Locate the cell with the specified text and output its [x, y] center coordinate. 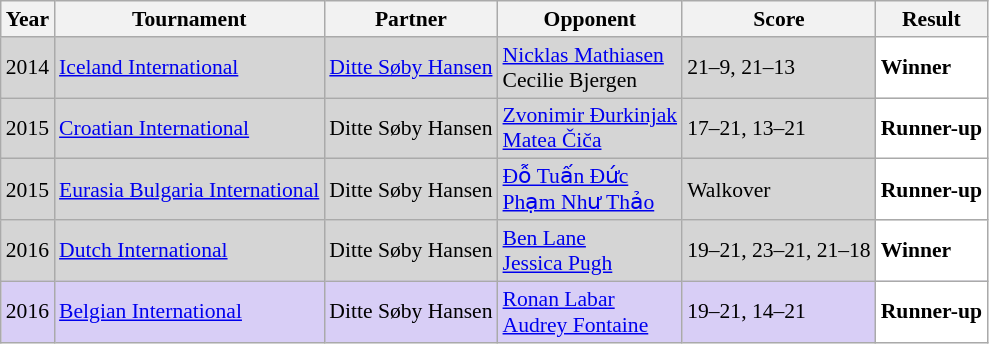
Đỗ Tuấn Đức Phạm Như Thảo [590, 190]
Opponent [590, 19]
Iceland International [189, 68]
Nicklas Mathiasen Cecilie Bjergen [590, 68]
Croatian International [189, 128]
21–9, 21–13 [779, 68]
Ronan Labar Audrey Fontaine [590, 312]
Ben Lane Jessica Pugh [590, 250]
Partner [410, 19]
Walkover [779, 190]
Result [932, 19]
Eurasia Bulgaria International [189, 190]
2014 [28, 68]
19–21, 14–21 [779, 312]
17–21, 13–21 [779, 128]
Zvonimir Đurkinjak Matea Čiča [590, 128]
Year [28, 19]
Dutch International [189, 250]
19–21, 23–21, 21–18 [779, 250]
Tournament [189, 19]
Belgian International [189, 312]
Score [779, 19]
